For the text-containing cell, return its midpoint in (x, y) coordinate format. 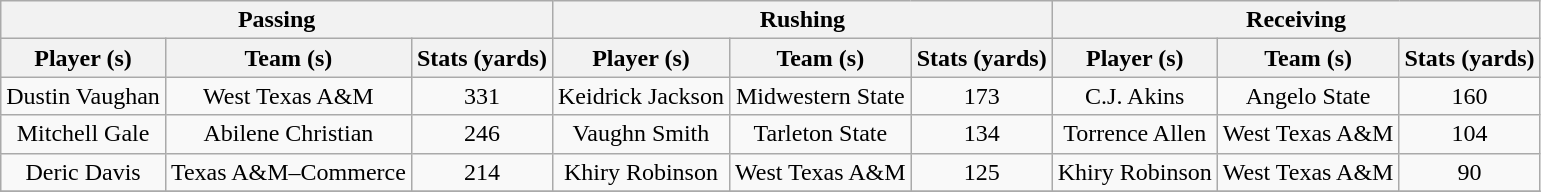
Texas A&M–Commerce (288, 172)
Abilene Christian (288, 134)
331 (482, 96)
160 (1470, 96)
Rushing (802, 20)
246 (482, 134)
Passing (277, 20)
Deric Davis (84, 172)
125 (982, 172)
90 (1470, 172)
Tarleton State (820, 134)
104 (1470, 134)
Keidrick Jackson (640, 96)
214 (482, 172)
Midwestern State (820, 96)
Angelo State (1308, 96)
C.J. Akins (1134, 96)
Mitchell Gale (84, 134)
134 (982, 134)
Dustin Vaughan (84, 96)
Torrence Allen (1134, 134)
Receiving (1296, 20)
Vaughn Smith (640, 134)
173 (982, 96)
